Find where the given text appears and provide that cell's center as [X, Y] coordinate. 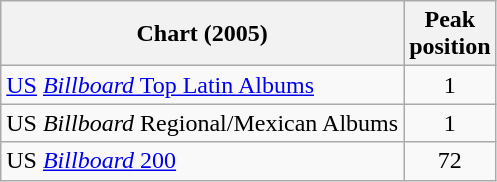
US Billboard 200 [202, 161]
72 [450, 161]
US Billboard Top Latin Albums [202, 85]
US Billboard Regional/Mexican Albums [202, 123]
Chart (2005) [202, 34]
Peakposition [450, 34]
